Determine the [X, Y] coordinate at the center of the cell enclosing the given text.  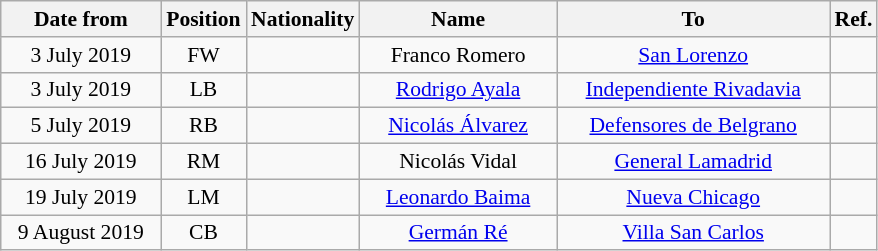
CB [204, 233]
5 July 2019 [81, 126]
FW [204, 55]
RB [204, 126]
LB [204, 90]
Defensores de Belgrano [694, 126]
LM [204, 197]
Nicolás Vidal [458, 162]
Nueva Chicago [694, 197]
Germán Ré [458, 233]
General Lamadrid [694, 162]
Rodrigo Ayala [458, 90]
Leonardo Baima [458, 197]
Independiente Rivadavia [694, 90]
Franco Romero [458, 55]
Ref. [854, 19]
Position [204, 19]
To [694, 19]
Nationality [302, 19]
Name [458, 19]
Nicolás Álvarez [458, 126]
RM [204, 162]
16 July 2019 [81, 162]
19 July 2019 [81, 197]
San Lorenzo [694, 55]
9 August 2019 [81, 233]
Villa San Carlos [694, 233]
Date from [81, 19]
